Identify which cell holds the provided text, then report its (X, Y) central coordinate. 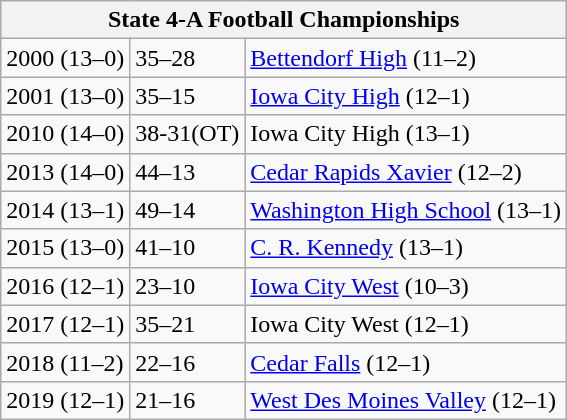
2019 (12–1) (66, 400)
38-31(OT) (188, 134)
Iowa City West (10–3) (406, 286)
2013 (14–0) (66, 172)
35–21 (188, 324)
2018 (11–2) (66, 362)
State 4-A Football Championships (284, 20)
41–10 (188, 248)
49–14 (188, 210)
2015 (13–0) (66, 248)
Iowa City High (13–1) (406, 134)
C. R. Kennedy (13–1) (406, 248)
35–28 (188, 58)
35–15 (188, 96)
44–13 (188, 172)
Iowa City High (12–1) (406, 96)
22–16 (188, 362)
23–10 (188, 286)
2010 (14–0) (66, 134)
West Des Moines Valley (12–1) (406, 400)
2017 (12–1) (66, 324)
Cedar Falls (12–1) (406, 362)
Washington High School (13–1) (406, 210)
2001 (13–0) (66, 96)
Bettendorf High (11–2) (406, 58)
2016 (12–1) (66, 286)
Iowa City West (12–1) (406, 324)
2014 (13–1) (66, 210)
2000 (13–0) (66, 58)
Cedar Rapids Xavier (12–2) (406, 172)
21–16 (188, 400)
